Identify which cell holds the provided text, then report its [X, Y] central coordinate. 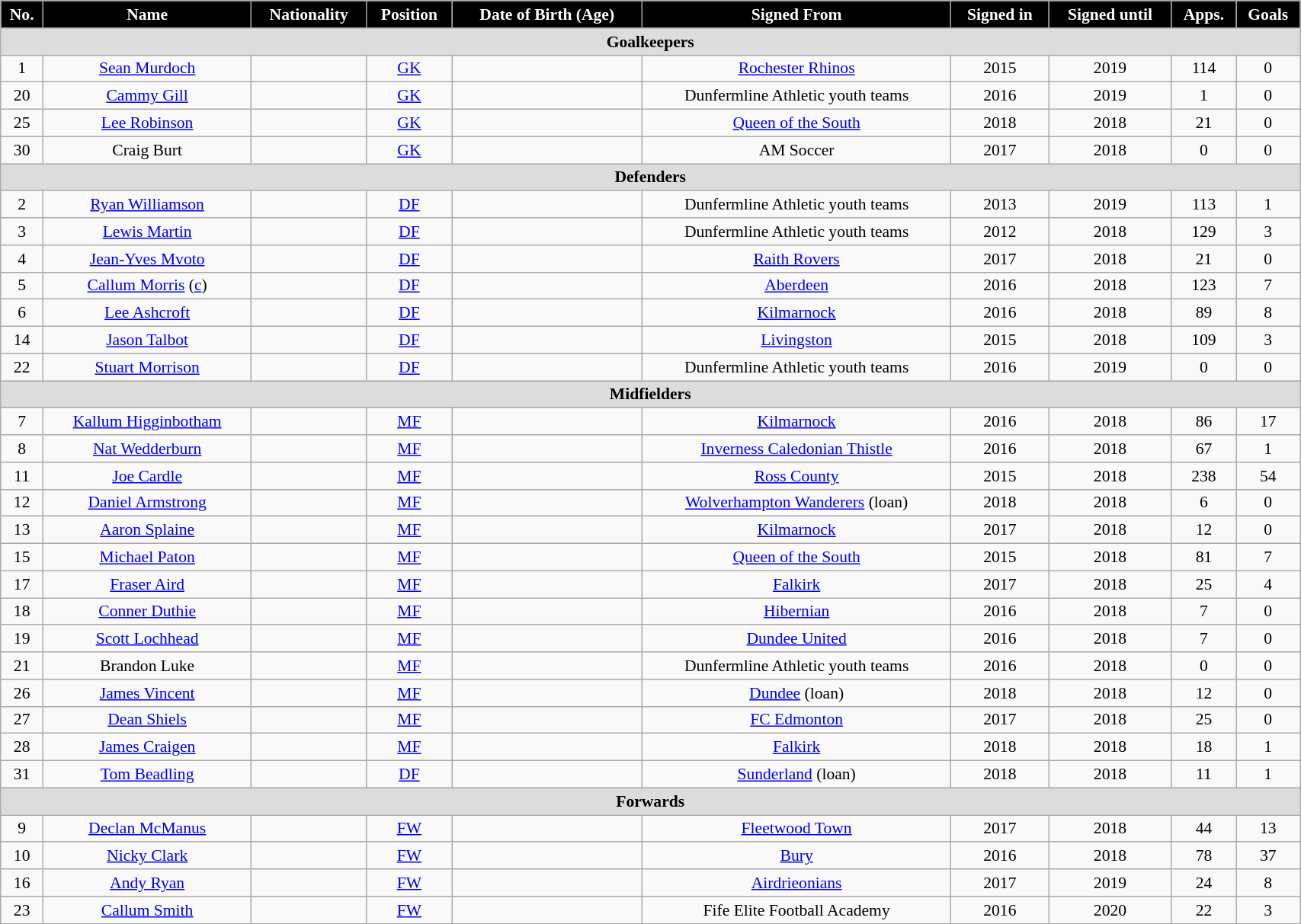
9 [22, 829]
37 [1268, 856]
86 [1204, 422]
Lewis Martin [148, 232]
Conner Duthie [148, 612]
Scott Lochhead [148, 639]
19 [22, 639]
Jason Talbot [148, 341]
Nat Wedderburn [148, 449]
Kallum Higginbotham [148, 422]
FC Edmonton [796, 720]
113 [1204, 205]
Signed until [1110, 14]
AM Soccer [796, 150]
5 [22, 286]
123 [1204, 286]
Ryan Williamson [148, 205]
Dundee (loan) [796, 693]
Forwards [651, 801]
81 [1204, 558]
44 [1204, 829]
James Craigen [148, 747]
2020 [1110, 910]
Aberdeen [796, 286]
14 [22, 341]
67 [1204, 449]
109 [1204, 341]
Dean Shiels [148, 720]
24 [1204, 883]
Nationality [309, 14]
27 [22, 720]
23 [22, 910]
Rochester Rhinos [796, 69]
Goalkeepers [651, 42]
Sunderland (loan) [796, 775]
Inverness Caledonian Thistle [796, 449]
28 [22, 747]
Signed in [1000, 14]
Raith Rovers [796, 259]
Lee Ashcroft [148, 313]
Fife Elite Football Academy [796, 910]
Ross County [796, 476]
Daniel Armstrong [148, 503]
James Vincent [148, 693]
Defenders [651, 177]
Cammy Gill [148, 96]
2012 [1000, 232]
26 [22, 693]
Declan McManus [148, 829]
129 [1204, 232]
89 [1204, 313]
Midfielders [651, 395]
Tom Beadling [148, 775]
Bury [796, 856]
Name [148, 14]
Fleetwood Town [796, 829]
238 [1204, 476]
Nicky Clark [148, 856]
Jean-Yves Mvoto [148, 259]
Joe Cardle [148, 476]
Airdrieonians [796, 883]
Lee Robinson [148, 123]
54 [1268, 476]
Dundee United [796, 639]
Wolverhampton Wanderers (loan) [796, 503]
114 [1204, 69]
2013 [1000, 205]
Callum Morris (c) [148, 286]
15 [22, 558]
No. [22, 14]
10 [22, 856]
2 [22, 205]
Callum Smith [148, 910]
Sean Murdoch [148, 69]
Stuart Morrison [148, 367]
Date of Birth (Age) [547, 14]
Livingston [796, 341]
Brandon Luke [148, 666]
20 [22, 96]
16 [22, 883]
Position [410, 14]
78 [1204, 856]
Aaron Splaine [148, 530]
30 [22, 150]
Signed From [796, 14]
Goals [1268, 14]
31 [22, 775]
Andy Ryan [148, 883]
Hibernian [796, 612]
Fraser Aird [148, 584]
Craig Burt [148, 150]
Apps. [1204, 14]
Michael Paton [148, 558]
